From the cell containing the given text, extract its center point as [X, Y] coordinate. 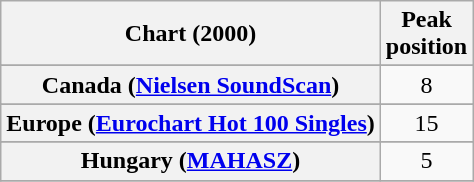
Chart (2000) [191, 34]
15 [426, 123]
Hungary (MAHASZ) [191, 161]
Peakposition [426, 34]
8 [426, 85]
5 [426, 161]
Europe (Eurochart Hot 100 Singles) [191, 123]
Canada (Nielsen SoundScan) [191, 85]
